Capture the cell that displays the provided text and extract its [x, y] central coordinate. 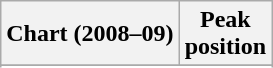
Chart (2008–09) [90, 34]
Peakposition [225, 34]
